Find where the given text appears and provide that cell's center as (x, y) coordinate. 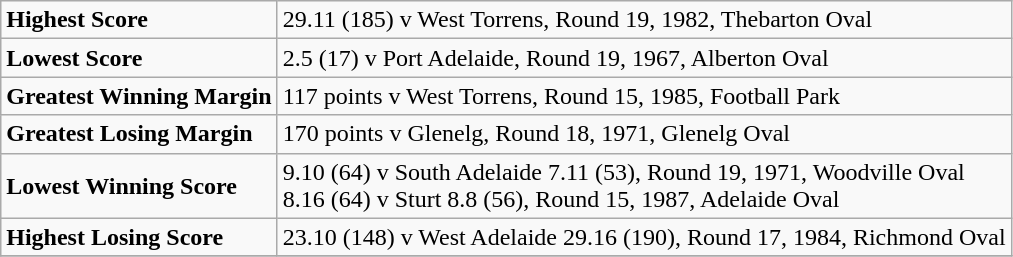
9.10 (64) v South Adelaide 7.11 (53), Round 19, 1971, Woodville Oval8.16 (64) v Sturt 8.8 (56), Round 15, 1987, Adelaide Oval (644, 186)
Highest Losing Score (139, 237)
Highest Score (139, 20)
Greatest Winning Margin (139, 96)
29.11 (185) v West Torrens, Round 19, 1982, Thebarton Oval (644, 20)
2.5 (17) v Port Adelaide, Round 19, 1967, Alberton Oval (644, 58)
Lowest Winning Score (139, 186)
Lowest Score (139, 58)
Greatest Losing Margin (139, 134)
170 points v Glenelg, Round 18, 1971, Glenelg Oval (644, 134)
117 points v West Torrens, Round 15, 1985, Football Park (644, 96)
23.10 (148) v West Adelaide 29.16 (190), Round 17, 1984, Richmond Oval (644, 237)
